Capture the cell that displays the provided text and extract its [X, Y] central coordinate. 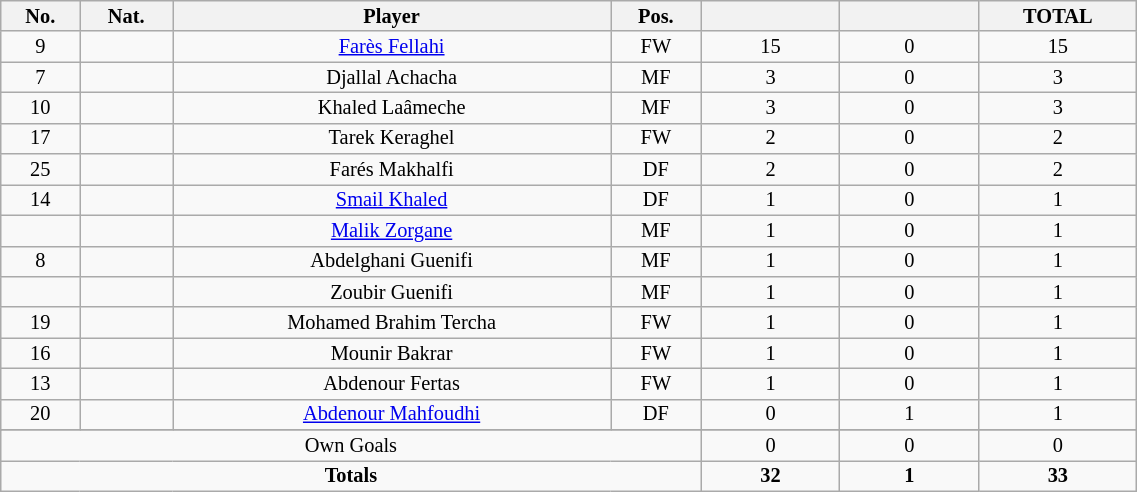
Mohamed Brahim Tercha [392, 322]
Malik Zorgane [392, 230]
Farès Fellahi [392, 46]
13 [40, 384]
19 [40, 322]
32 [770, 476]
Player [392, 16]
Nat. [126, 16]
Pos. [656, 16]
33 [1058, 476]
Farés Makhalfi [392, 170]
10 [40, 108]
7 [40, 78]
14 [40, 200]
Khaled Laâmeche [392, 108]
Abdelghani Guenifi [392, 262]
TOTAL [1058, 16]
Own Goals [351, 446]
No. [40, 16]
Mounir Bakrar [392, 354]
Tarek Keraghel [392, 138]
Abdenour Fertas [392, 384]
Zoubir Guenifi [392, 292]
Djallal Achacha [392, 78]
8 [40, 262]
9 [40, 46]
Abdenour Mahfoudhi [392, 414]
25 [40, 170]
20 [40, 414]
17 [40, 138]
Smail Khaled [392, 200]
Totals [351, 476]
16 [40, 354]
